Scan for the cell matching the given text and deliver its [X, Y] coordinate at center. 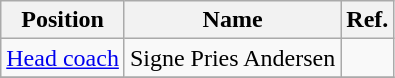
Name [232, 20]
Ref. [368, 20]
Position [63, 20]
Head coach [63, 58]
Signe Pries Andersen [232, 58]
